Search for the cell housing the specified text and yield its (x, y) center coordinate. 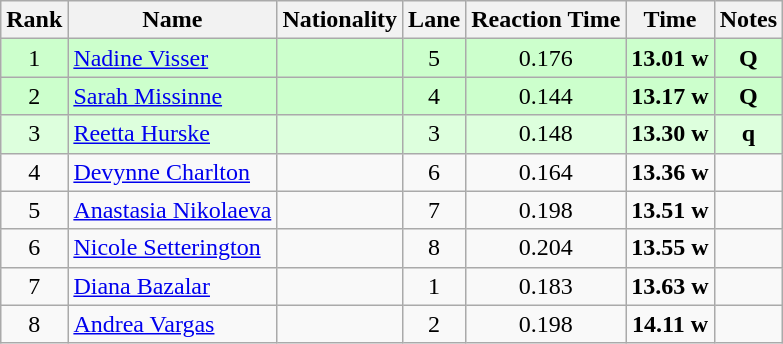
Nicole Setterington (172, 248)
0.144 (546, 96)
Lane (434, 20)
13.36 w (670, 172)
Diana Bazalar (172, 286)
Anastasia Nikolaeva (172, 210)
Reetta Hurske (172, 134)
Reaction Time (546, 20)
Andrea Vargas (172, 324)
Rank (34, 20)
Nationality (340, 20)
Nadine Visser (172, 58)
0.183 (546, 286)
Devynne Charlton (172, 172)
Time (670, 20)
13.30 w (670, 134)
13.51 w (670, 210)
0.148 (546, 134)
13.17 w (670, 96)
q (748, 134)
14.11 w (670, 324)
Sarah Missinne (172, 96)
13.63 w (670, 286)
0.204 (546, 248)
Name (172, 20)
13.01 w (670, 58)
0.164 (546, 172)
13.55 w (670, 248)
0.176 (546, 58)
Notes (748, 20)
